Return the [X, Y] coordinate for the center point of the cell that contains the specified text.  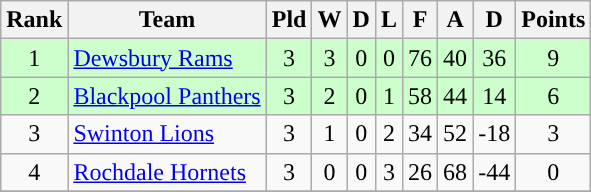
W [330, 20]
-18 [494, 134]
9 [554, 58]
40 [456, 58]
L [388, 20]
14 [494, 96]
Rochdale Hornets [167, 172]
6 [554, 96]
Blackpool Panthers [167, 96]
76 [420, 58]
F [420, 20]
A [456, 20]
4 [34, 172]
Points [554, 20]
Pld [289, 20]
Swinton Lions [167, 134]
36 [494, 58]
Rank [34, 20]
26 [420, 172]
58 [420, 96]
34 [420, 134]
Team [167, 20]
52 [456, 134]
-44 [494, 172]
Dewsbury Rams [167, 58]
44 [456, 96]
68 [456, 172]
